Extract the [X, Y] coordinate from the center of the cell holding the provided text.  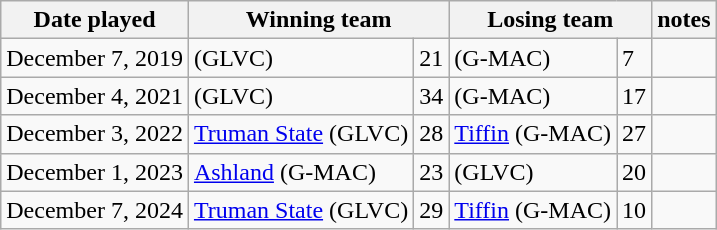
December 4, 2021 [95, 96]
December 3, 2022 [95, 134]
27 [634, 134]
34 [432, 96]
Date played [95, 20]
Losing team [550, 20]
December 7, 2019 [95, 58]
28 [432, 134]
23 [432, 172]
December 1, 2023 [95, 172]
December 7, 2024 [95, 210]
17 [634, 96]
20 [634, 172]
21 [432, 58]
Ashland (G-MAC) [300, 172]
7 [634, 58]
10 [634, 210]
29 [432, 210]
Winning team [318, 20]
notes [684, 20]
